Extract the (X, Y) coordinate from the center of the cell holding the provided text.  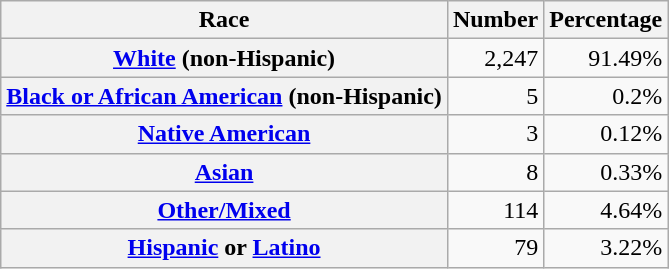
0.33% (606, 172)
Race (224, 20)
Native American (224, 134)
114 (495, 210)
2,247 (495, 58)
0.12% (606, 134)
91.49% (606, 58)
3.22% (606, 248)
8 (495, 172)
Black or African American (non-Hispanic) (224, 96)
Other/Mixed (224, 210)
5 (495, 96)
Percentage (606, 20)
79 (495, 248)
White (non-Hispanic) (224, 58)
Number (495, 20)
Asian (224, 172)
Hispanic or Latino (224, 248)
3 (495, 134)
0.2% (606, 96)
4.64% (606, 210)
